Return the [X, Y] coordinate for the center point of the cell that contains the specified text.  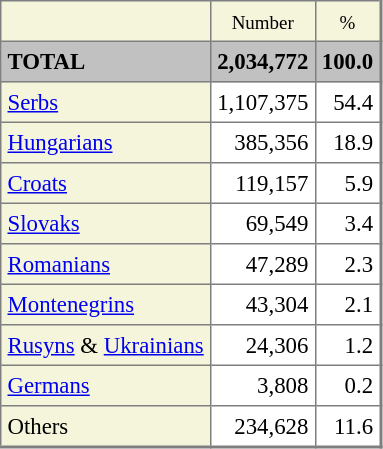
Slovaks [106, 223]
Germans [106, 385]
3.4 [348, 223]
54.4 [348, 102]
Croats [106, 183]
100.0 [348, 61]
234,628 [262, 426]
Romanians [106, 264]
Others [106, 426]
1.2 [348, 345]
Montenegrins [106, 304]
Rusyns & Ukrainians [106, 345]
2.3 [348, 264]
3,808 [262, 385]
11.6 [348, 426]
5.9 [348, 183]
385,356 [262, 142]
% [348, 21]
2,034,772 [262, 61]
Hungarians [106, 142]
18.9 [348, 142]
Serbs [106, 102]
0.2 [348, 385]
119,157 [262, 183]
2.1 [348, 304]
69,549 [262, 223]
43,304 [262, 304]
TOTAL [106, 61]
47,289 [262, 264]
24,306 [262, 345]
1,107,375 [262, 102]
Number [262, 21]
